Search for the cell housing the specified text and yield its (x, y) center coordinate. 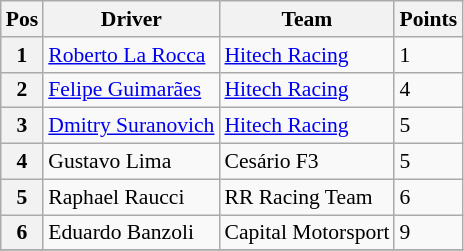
Raphael Raucci (131, 197)
Felipe Guimarães (131, 90)
Eduardo Banzoli (131, 233)
Team (306, 19)
RR Racing Team (306, 197)
Capital Motorsport (306, 233)
Driver (131, 19)
Dmitry Suranovich (131, 126)
Pos (22, 19)
9 (428, 233)
Roberto La Rocca (131, 55)
2 (22, 90)
Cesário F3 (306, 162)
3 (22, 126)
Points (428, 19)
Gustavo Lima (131, 162)
